From the cell containing the given text, extract its center point as [x, y] coordinate. 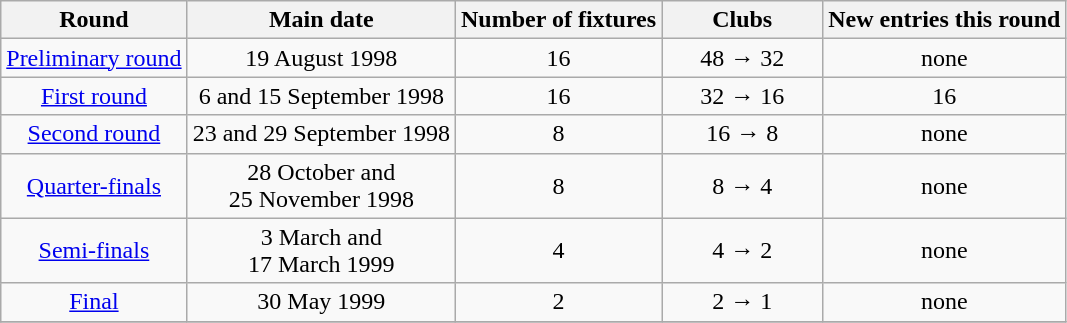
8 → 4 [742, 186]
Clubs [742, 20]
16 → 8 [742, 134]
6 and 15 September 1998 [321, 96]
19 August 1998 [321, 58]
3 March and17 March 1999 [321, 250]
Round [94, 20]
First round [94, 96]
4 [558, 250]
Final [94, 302]
23 and 29 September 1998 [321, 134]
30 May 1999 [321, 302]
Second round [94, 134]
2 → 1 [742, 302]
Quarter-finals [94, 186]
Semi-finals [94, 250]
Number of fixtures [558, 20]
2 [558, 302]
48 → 32 [742, 58]
28 October and25 November 1998 [321, 186]
Main date [321, 20]
New entries this round [944, 20]
4 → 2 [742, 250]
Preliminary round [94, 58]
32 → 16 [742, 96]
